Locate the cell with the specified text and output its (X, Y) center coordinate. 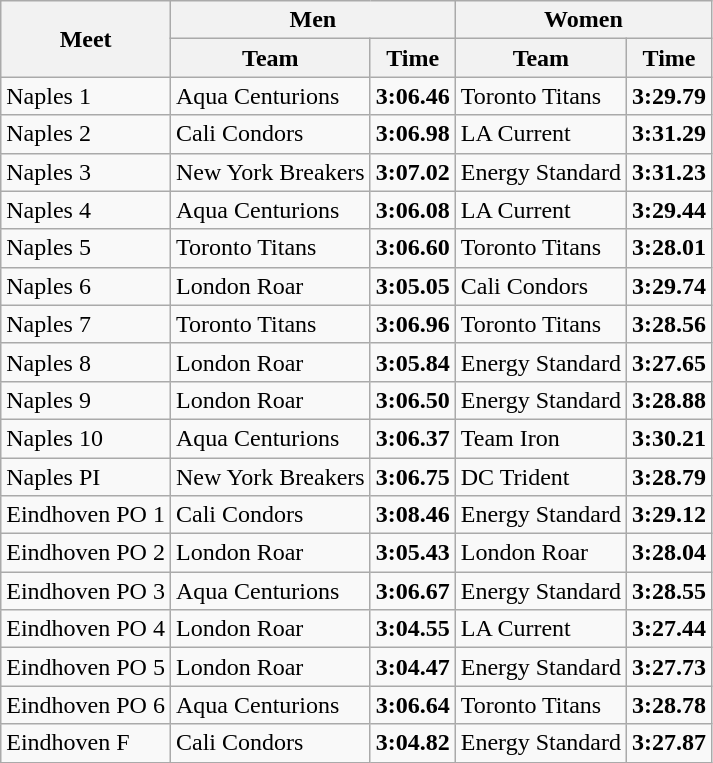
Men (312, 20)
3:06.67 (412, 591)
3:06.96 (412, 324)
3:06.64 (412, 705)
Eindhoven PO 4 (86, 629)
Eindhoven F (86, 743)
Eindhoven PO 1 (86, 515)
3:28.88 (670, 400)
Naples 1 (86, 96)
3:05.05 (412, 286)
DC Trident (540, 477)
Eindhoven PO 2 (86, 553)
3:06.60 (412, 248)
3:04.82 (412, 743)
Naples 8 (86, 362)
Naples 5 (86, 248)
3:29.79 (670, 96)
Naples 10 (86, 438)
3:28.55 (670, 591)
3:05.43 (412, 553)
Eindhoven PO 6 (86, 705)
3:29.12 (670, 515)
Naples 6 (86, 286)
Naples 3 (86, 172)
3:07.02 (412, 172)
Naples PI (86, 477)
3:04.47 (412, 667)
3:28.56 (670, 324)
3:27.87 (670, 743)
Naples 9 (86, 400)
Team Iron (540, 438)
3:27.73 (670, 667)
3:04.55 (412, 629)
Naples 4 (86, 210)
Naples 2 (86, 134)
Naples 7 (86, 324)
3:08.46 (412, 515)
3:28.79 (670, 477)
3:27.65 (670, 362)
3:06.37 (412, 438)
3:28.04 (670, 553)
3:06.08 (412, 210)
3:06.46 (412, 96)
Women (583, 20)
3:05.84 (412, 362)
3:31.23 (670, 172)
3:29.74 (670, 286)
3:06.98 (412, 134)
3:29.44 (670, 210)
3:06.75 (412, 477)
3:30.21 (670, 438)
3:28.01 (670, 248)
3:27.44 (670, 629)
Eindhoven PO 5 (86, 667)
3:06.50 (412, 400)
3:31.29 (670, 134)
Meet (86, 39)
Eindhoven PO 3 (86, 591)
3:28.78 (670, 705)
